Determine the (x, y) coordinate at the center of the cell enclosing the given text.  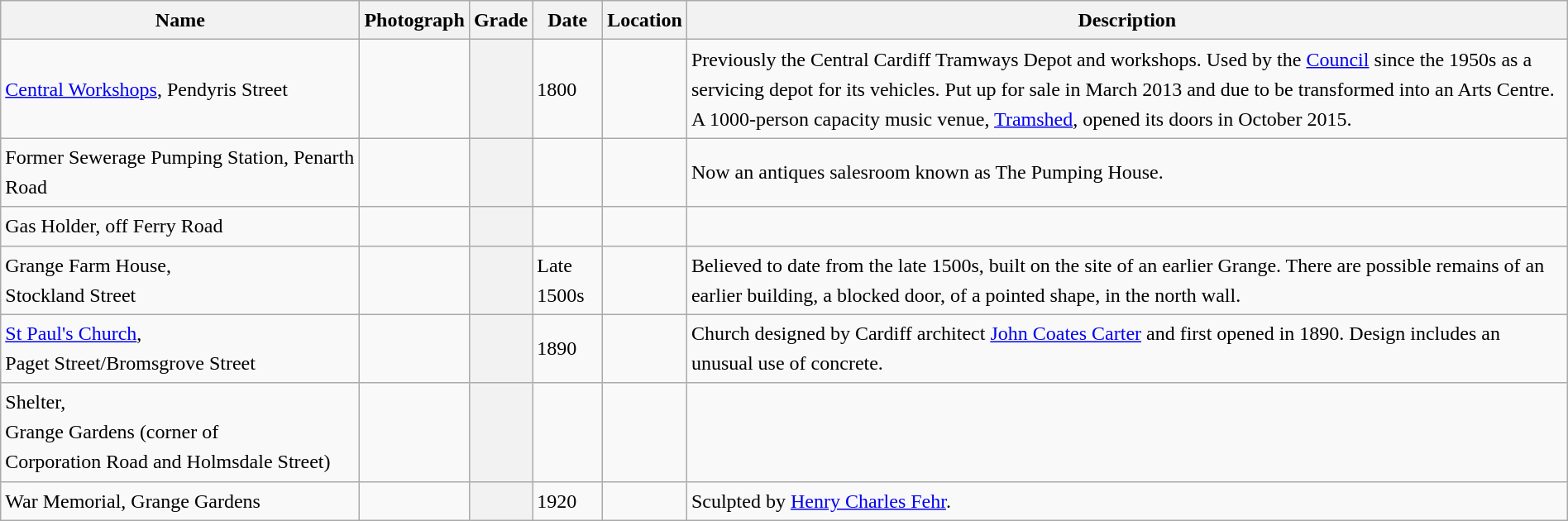
Name (180, 20)
1890 (567, 349)
Central Workshops, Pendyris Street (180, 89)
Shelter,Grange Gardens (corner of Corporation Road and Holmsdale Street) (180, 432)
Late 1500s (567, 280)
Grange Farm House,Stockland Street (180, 280)
Sculpted by Henry Charles Fehr. (1126, 501)
Location (645, 20)
St Paul's Church, Paget Street/Bromsgrove Street (180, 349)
1800 (567, 89)
Gas Holder, off Ferry Road (180, 227)
Former Sewerage Pumping Station, Penarth Road (180, 172)
War Memorial, Grange Gardens (180, 501)
1920 (567, 501)
Date (567, 20)
Grade (500, 20)
Description (1126, 20)
Now an antiques salesroom known as The Pumping House. (1126, 172)
Photograph (414, 20)
Church designed by Cardiff architect John Coates Carter and first opened in 1890. Design includes an unusual use of concrete. (1126, 349)
